Detect which cell encompasses the target text, then output its (X, Y) center coordinate. 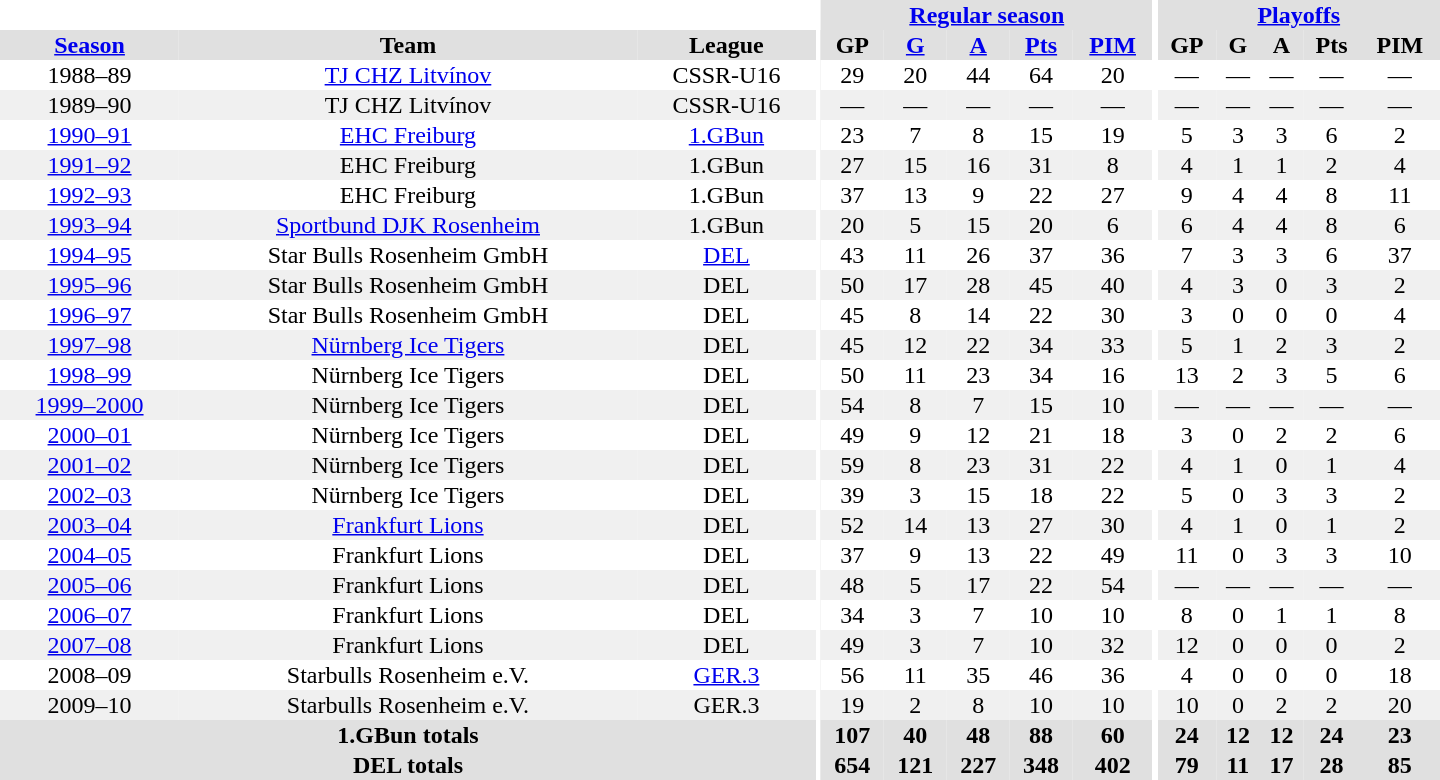
26 (978, 255)
64 (1042, 75)
1999–2000 (90, 405)
2004–05 (90, 555)
43 (852, 255)
1997–98 (90, 345)
1988–89 (90, 75)
Team (408, 45)
1991–92 (90, 165)
League (726, 45)
29 (852, 75)
59 (852, 465)
56 (852, 675)
2008–09 (90, 675)
348 (1042, 765)
107 (852, 735)
2003–04 (90, 525)
Sportbund DJK Rosenheim (408, 225)
1996–97 (90, 315)
1989–90 (90, 105)
Regular season (987, 15)
2007–08 (90, 645)
1992–93 (90, 195)
44 (978, 75)
85 (1400, 765)
2000–01 (90, 435)
654 (852, 765)
46 (1042, 675)
88 (1042, 735)
33 (1113, 345)
DEL totals (408, 765)
52 (852, 525)
1993–94 (90, 225)
Playoffs (1299, 15)
2009–10 (90, 705)
21 (1042, 435)
1.GBun totals (408, 735)
1995–96 (90, 285)
1994–95 (90, 255)
1998–99 (90, 375)
121 (916, 765)
2006–07 (90, 615)
Season (90, 45)
2002–03 (90, 495)
79 (1188, 765)
39 (852, 495)
402 (1113, 765)
2001–02 (90, 465)
2005–06 (90, 585)
32 (1113, 645)
227 (978, 765)
1990–91 (90, 135)
60 (1113, 735)
35 (978, 675)
